Return the [x, y] coordinate for the center point of the cell that contains the specified text.  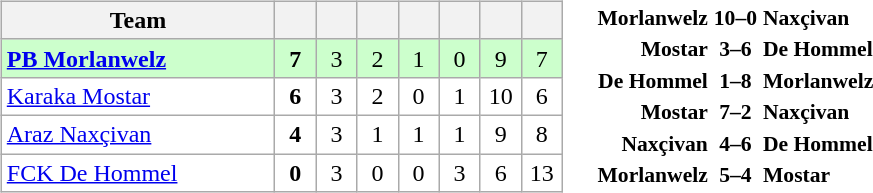
13 [542, 173]
7–2 [735, 112]
8 [542, 134]
10 [500, 96]
Naxçivan [652, 143]
3–6 [735, 49]
4 [296, 134]
FCK De Hommel [138, 173]
4–6 [735, 143]
5–4 [735, 175]
1–8 [735, 80]
Team [138, 20]
Karaka Mostar [138, 96]
PB Morlanwelz [138, 58]
10–0 [735, 17]
De Hommel [652, 80]
Araz Naxçivan [138, 134]
